Provide the (x, y) coordinate of the cell's center where the given text is located.  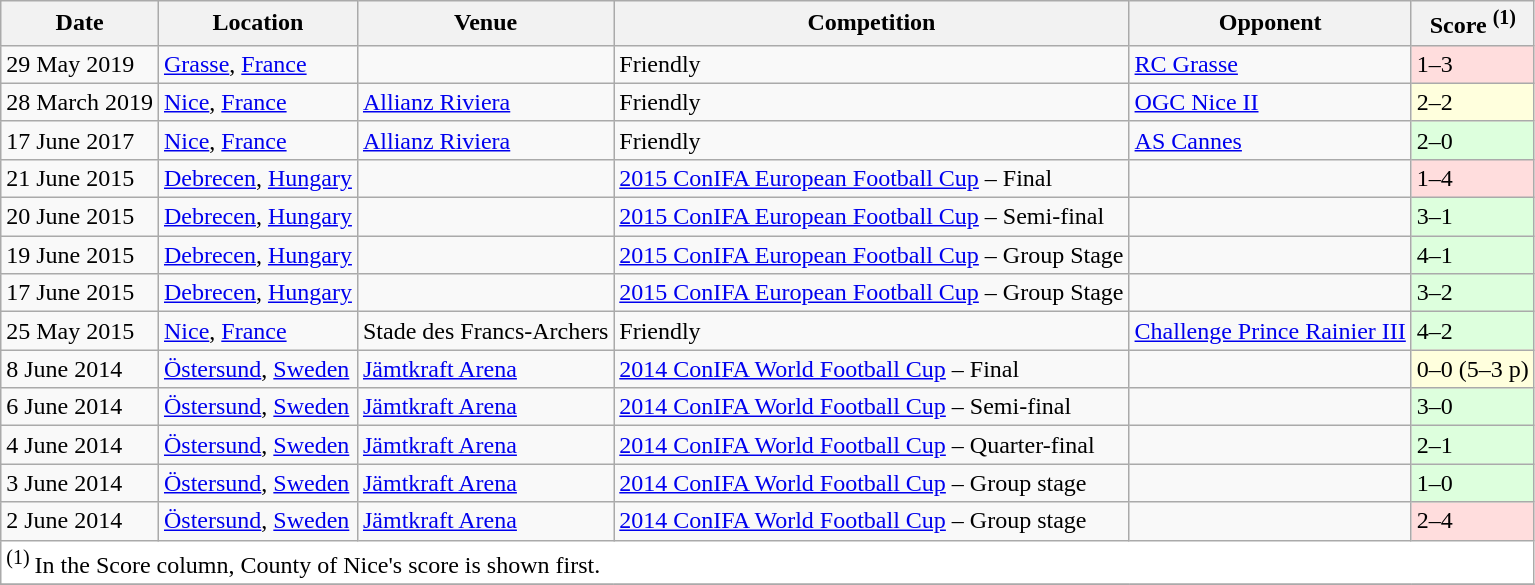
AS Cannes (1270, 140)
21 June 2015 (80, 178)
2014 ConIFA World Football Cup – Quarter-final (872, 445)
4–2 (1472, 331)
4–1 (1472, 255)
25 May 2015 (80, 331)
Challenge Prince Rainier III (1270, 331)
6 June 2014 (80, 407)
OGC Nice II (1270, 102)
2014 ConIFA World Football Cup – Semi-final (872, 407)
3–1 (1472, 217)
4 June 2014 (80, 445)
2–4 (1472, 521)
2014 ConIFA World Football Cup – Final (872, 369)
3–0 (1472, 407)
1–4 (1472, 178)
Stade des Francs-Archers (485, 331)
Venue (485, 24)
Date (80, 24)
Opponent (1270, 24)
RC Grasse (1270, 64)
3–2 (1472, 293)
2–0 (1472, 140)
17 June 2017 (80, 140)
Competition (872, 24)
Score (1) (1472, 24)
8 June 2014 (80, 369)
19 June 2015 (80, 255)
Location (258, 24)
29 May 2019 (80, 64)
2–2 (1472, 102)
2 June 2014 (80, 521)
Grasse, France (258, 64)
2015 ConIFA European Football Cup – Semi-final (872, 217)
0–0 (5–3 p) (1472, 369)
(1) In the Score column, County of Nice's score is shown first. (768, 562)
1–3 (1472, 64)
2015 ConIFA European Football Cup – Final (872, 178)
28 March 2019 (80, 102)
17 June 2015 (80, 293)
20 June 2015 (80, 217)
3 June 2014 (80, 483)
2–1 (1472, 445)
1–0 (1472, 483)
